Find where the given text appears and provide that cell's center as (X, Y) coordinate. 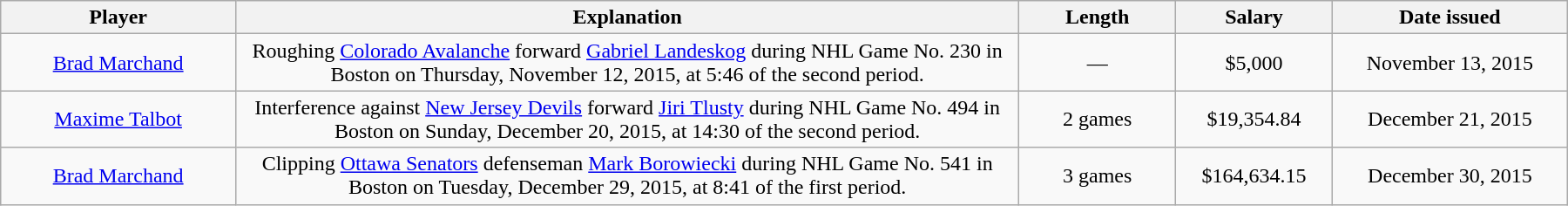
Length (1098, 17)
Player (118, 17)
3 games (1098, 176)
$5,000 (1254, 63)
December 30, 2015 (1450, 176)
Clipping Ottawa Senators defenseman Mark Borowiecki during NHL Game No. 541 in Boston on Tuesday, December 29, 2015, at 8:41 of the first period. (627, 176)
Explanation (627, 17)
November 13, 2015 (1450, 63)
Salary (1254, 17)
$19,354.84 (1254, 119)
2 games (1098, 119)
$164,634.15 (1254, 176)
Date issued (1450, 17)
Maxime Talbot (118, 119)
— (1098, 63)
Roughing Colorado Avalanche forward Gabriel Landeskog during NHL Game No. 230 in Boston on Thursday, November 12, 2015, at 5:46 of the second period. (627, 63)
December 21, 2015 (1450, 119)
